Determine the (x, y) coordinate at the center of the cell enclosing the given text.  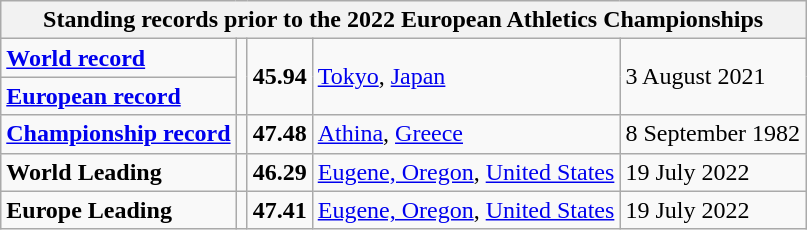
Championship record (118, 134)
European record (118, 96)
World Leading (118, 172)
46.29 (280, 172)
Europe Leading (118, 210)
8 September 1982 (713, 134)
Tokyo, Japan (466, 77)
Athina, Greece (466, 134)
Standing records prior to the 2022 European Athletics Championships (404, 20)
45.94 (280, 77)
47.41 (280, 210)
47.48 (280, 134)
World record (118, 58)
3 August 2021 (713, 77)
